Locate the cell with the specified text and output its [x, y] center coordinate. 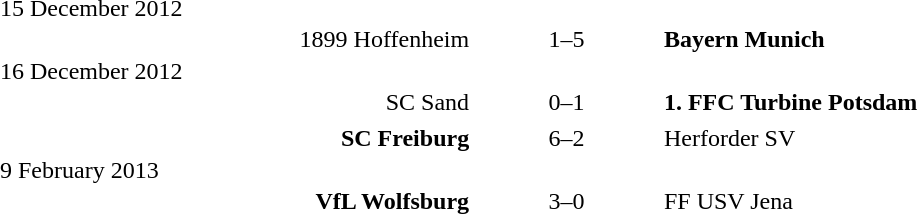
0–1 [566, 103]
6–2 [566, 139]
1–5 [566, 39]
